Provide the (x, y) coordinate of the cell's center where the given text is located.  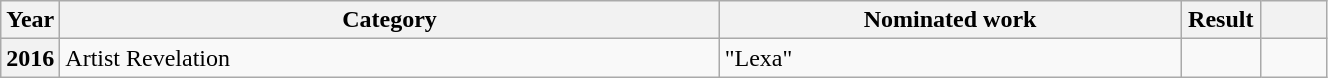
Artist Revelation (390, 58)
Category (390, 20)
Year (30, 20)
Nominated work (950, 20)
Result (1221, 20)
"Lexa" (950, 58)
2016 (30, 58)
